Identify which cell holds the provided text, then report its (X, Y) central coordinate. 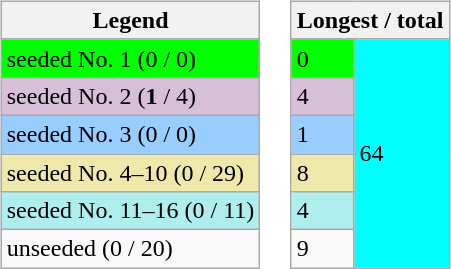
Longest / total (370, 20)
seeded No. 11–16 (0 / 11) (130, 211)
0 (322, 58)
seeded No. 3 (0 / 0) (130, 134)
9 (322, 249)
seeded No. 2 (1 / 4) (130, 96)
seeded No. 4–10 (0 / 29) (130, 173)
64 (402, 153)
1 (322, 134)
8 (322, 173)
Legend (130, 20)
unseeded (0 / 20) (130, 249)
seeded No. 1 (0 / 0) (130, 58)
